Extract the [X, Y] coordinate from the center of the cell holding the provided text.  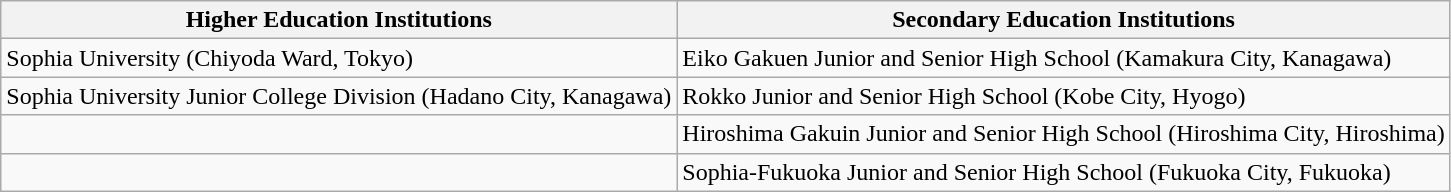
Sophia University (Chiyoda Ward, Tokyo) [339, 58]
Rokko Junior and Senior High School (Kobe City, Hyogo) [1064, 96]
Eiko Gakuen Junior and Senior High School (Kamakura City, Kanagawa) [1064, 58]
Sophia University Junior College Division (Hadano City, Kanagawa) [339, 96]
Secondary Education Institutions [1064, 20]
Higher Education Institutions [339, 20]
Hiroshima Gakuin Junior and Senior High School (Hiroshima City, Hiroshima) [1064, 134]
Sophia-Fukuoka Junior and Senior High School (Fukuoka City, Fukuoka) [1064, 172]
